Output the [x, y] coordinate of the center of the cell containing the given text.  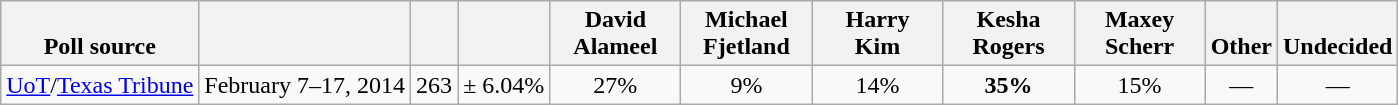
9% [746, 85]
KeshaRogers [1008, 34]
DavidAlameel [616, 34]
MichaelFjetland [746, 34]
263 [434, 85]
HarryKim [878, 34]
± 6.04% [504, 85]
Poll source [100, 34]
35% [1008, 85]
Other [1241, 34]
Undecided [1338, 34]
UoT/Texas Tribune [100, 85]
15% [1140, 85]
February 7–17, 2014 [305, 85]
27% [616, 85]
14% [878, 85]
MaxeyScherr [1140, 34]
